From the cell containing the given text, extract its center point as [X, Y] coordinate. 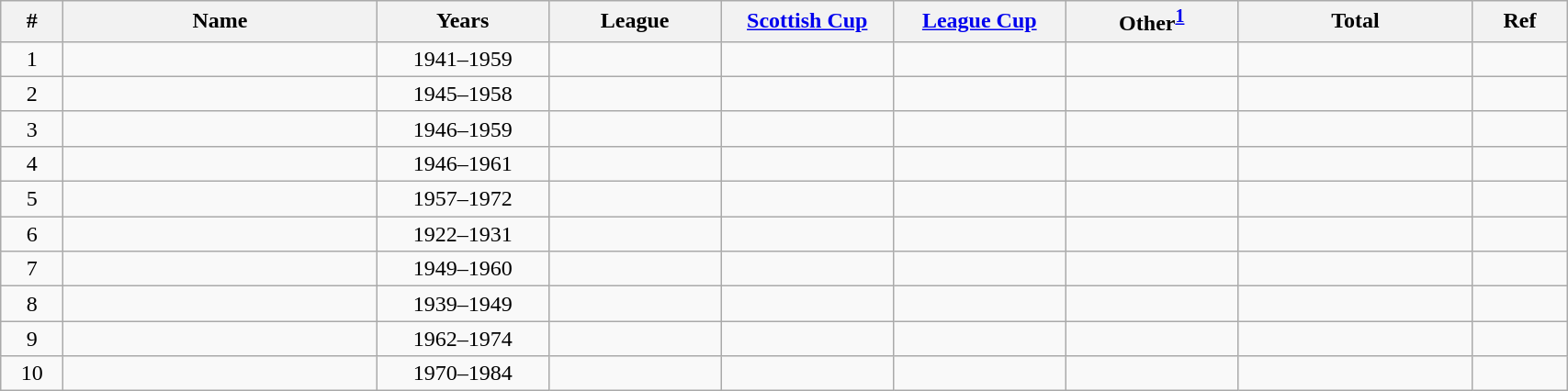
# [32, 22]
1945–1958 [463, 94]
1946–1959 [463, 128]
League [635, 22]
6 [32, 234]
League Cup [979, 22]
Scottish Cup [807, 22]
7 [32, 269]
Years [463, 22]
1941–1959 [463, 59]
Name [220, 22]
10 [32, 374]
1949–1960 [463, 269]
1970–1984 [463, 374]
3 [32, 128]
Ref [1519, 22]
Total [1356, 22]
1946–1961 [463, 163]
1939–1949 [463, 304]
1 [32, 59]
1962–1974 [463, 339]
4 [32, 163]
Other1 [1152, 22]
2 [32, 94]
1922–1931 [463, 234]
8 [32, 304]
9 [32, 339]
1957–1972 [463, 199]
5 [32, 199]
